Output the (X, Y) coordinate of the center of the cell containing the given text.  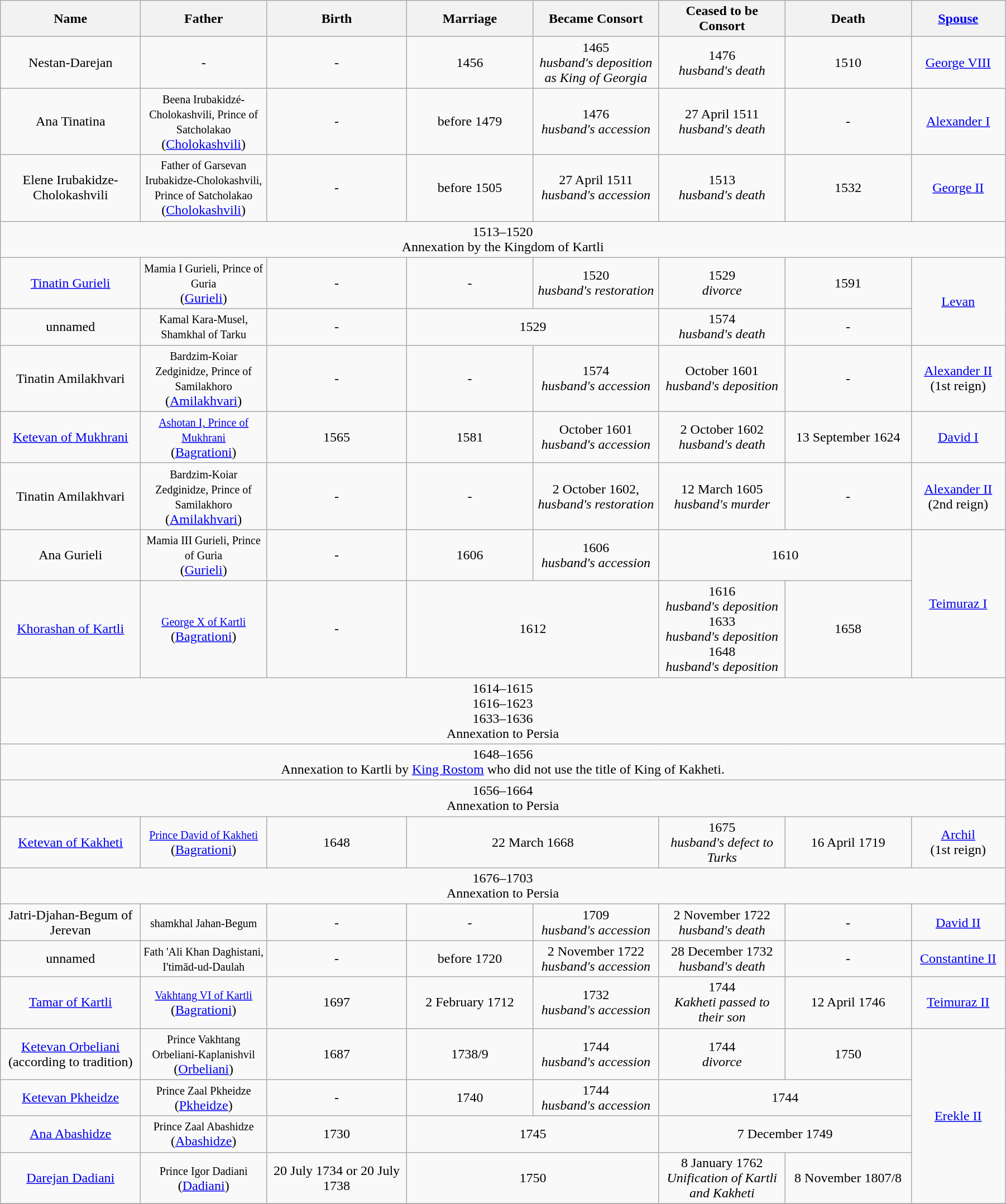
Marriage (470, 19)
Ketevan Orbeliani(according to tradition) (70, 1054)
1574husband's death (722, 327)
Constantine II (958, 959)
David I (958, 437)
1612 (533, 629)
2 February 1712 (470, 1002)
Darejan Dadiani (70, 1178)
Khorashan of Kartli (70, 629)
Mamia III Gurieli, Prince of Guria(Gurieli) (204, 555)
8 January 1762Unification of Kartli and Kakheti (722, 1178)
shamkhal Jahan-Begum (204, 922)
Prince Igor Dadiani(Dadiani) (204, 1178)
1687 (337, 1054)
16 April 1719 (848, 842)
1676–1703 Annexation to Persia (503, 886)
1529divorce (722, 283)
Alexander II(2nd reign) (958, 496)
1456 (470, 63)
1476husband's accession (596, 122)
before 1479 (470, 122)
Birth (337, 19)
1532 (848, 188)
12 March 1605husband's murder (722, 496)
October 1601husband's deposition (722, 378)
Prince David of Kakheti(Bagrationi) (204, 842)
1744divorce (722, 1054)
Teimuraz I (958, 603)
1610 (785, 555)
1476husband's death (722, 63)
Spouse (958, 19)
27 April 1511husband's death (722, 122)
Ana Tinatina (70, 122)
October 1601husband's accession (596, 437)
1656–1664 Annexation to Persia (503, 798)
Ketevan of Mukhrani (70, 437)
1740 (470, 1097)
David II (958, 922)
1565 (337, 437)
Archil(1st reign) (958, 842)
1513husband's death (722, 188)
Ana Gurieli (70, 555)
22 March 1668 (533, 842)
1648 (337, 842)
Became Consort (596, 19)
Tinatin Gurieli (70, 283)
Nestan-Darejan (70, 63)
George VIII (958, 63)
1616husband's deposition1633husband's deposition1648husband's deposition (722, 629)
Fath 'Ali Khan Daghistani, I'timād-ud-Daulah (204, 959)
1675husband's defect to Turks (722, 842)
Tamar of Kartli (70, 1002)
27 April 1511husband's accession (596, 188)
1744Kakheti passed to their son (722, 1002)
Father (204, 19)
Alexander I (958, 122)
1709husband's accession (596, 922)
Vakhtang VI of Kartli(Bagrationi) (204, 1002)
Name (70, 19)
Ashotan I, Prince of Mukhrani(Bagrationi) (204, 437)
Father of Garsevan Irubakidze-Cholokashvili, Prince of Satcholakao(Cholokashvili) (204, 188)
1606husband's accession (596, 555)
Prince Zaal Abashidze(Abashidze) (204, 1134)
2 October 1602husband's death (722, 437)
1520husband's restoration (596, 283)
Ceased to be Consort (722, 19)
1658 (848, 629)
Prince Zaal Pkheidze(Pkheidze) (204, 1097)
1745 (533, 1134)
1591 (848, 283)
2 November 1722husband's accession (596, 959)
1614–16151616–16231633–1636Annexation to Persia (503, 711)
1574husband's accession (596, 378)
Teimuraz II (958, 1002)
Ana Abashidze (70, 1134)
12 April 1746 (848, 1002)
8 November 1807/8 (848, 1178)
1465husband's deposition as King of Georgia (596, 63)
1730 (337, 1134)
Kamal Kara-Musel, Shamkhal of Tarku (204, 327)
1581 (470, 437)
1744 (785, 1097)
2 October 1602,husband's restoration (596, 496)
1606 (470, 555)
20 July 1734 or 20 July 1738 (337, 1178)
2 November 1722husband's death (722, 922)
7 December 1749 (785, 1134)
Erekle II (958, 1116)
George X of Kartli(Bagrationi) (204, 629)
1529 (533, 327)
1732husband's accession (596, 1002)
1648–1656Annexation to Kartli by King Rostom who did not use the title of King of Kakheti. (503, 762)
before 1720 (470, 959)
Ketevan Pkheidze (70, 1097)
Elene Irubakidze-Cholokashvili (70, 188)
Levan (958, 301)
Ketevan of Kakheti (70, 842)
Beena Irubakidzé-Cholokashvili, Prince of Satcholakao(Cholokashvili) (204, 122)
Prince Vakhtang Orbeliani-Kaplanishvil(Orbeliani) (204, 1054)
1510 (848, 63)
George II (958, 188)
28 December 1732husband's death (722, 959)
Mamia I Gurieli, Prince of Guria(Gurieli) (204, 283)
13 September 1624 (848, 437)
Jatri-Djahan-Begum of Jerevan (70, 922)
before 1505 (470, 188)
1697 (337, 1002)
Alexander II(1st reign) (958, 378)
1513–1520Annexation by the Kingdom of Kartli (503, 239)
1738/9 (470, 1054)
Death (848, 19)
